Return the (x, y) coordinate for the center point of the cell that contains the specified text.  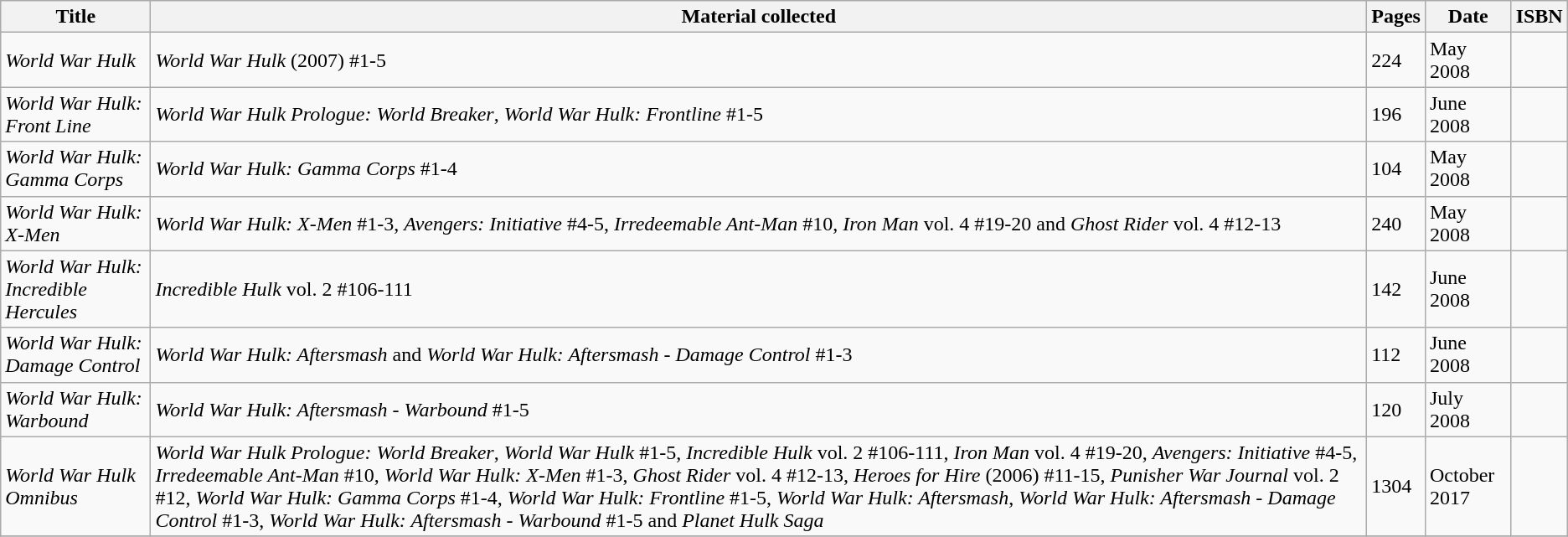
World War Hulk: Front Line (75, 114)
1304 (1396, 486)
World War Hulk (75, 60)
Material collected (759, 17)
World War Hulk: Warbound (75, 409)
World War Hulk: Gamma Corps (75, 169)
World War Hulk: Aftersmash - Warbound #1-5 (759, 409)
224 (1396, 60)
World War Hulk Omnibus (75, 486)
142 (1396, 289)
Date (1467, 17)
World War Hulk (2007) #1-5 (759, 60)
196 (1396, 114)
World War Hulk: Damage Control (75, 355)
Pages (1396, 17)
October 2017 (1467, 486)
July 2008 (1467, 409)
ISBN (1540, 17)
World War Hulk: X-Men #1-3, Avengers: Initiative #4-5, Irredeemable Ant-Man #10, Iron Man vol. 4 #19-20 and Ghost Rider vol. 4 #12-13 (759, 223)
World War Hulk Prologue: World Breaker, World War Hulk: Frontline #1-5 (759, 114)
Title (75, 17)
104 (1396, 169)
World War Hulk: X-Men (75, 223)
World War Hulk: Incredible Hercules (75, 289)
World War Hulk: Aftersmash and World War Hulk: Aftersmash - Damage Control #1-3 (759, 355)
World War Hulk: Gamma Corps #1-4 (759, 169)
112 (1396, 355)
Incredible Hulk vol. 2 #106-111 (759, 289)
120 (1396, 409)
240 (1396, 223)
